Pinpoint the cell where the given text exists, returning its [X, Y] midpoint coordinate. 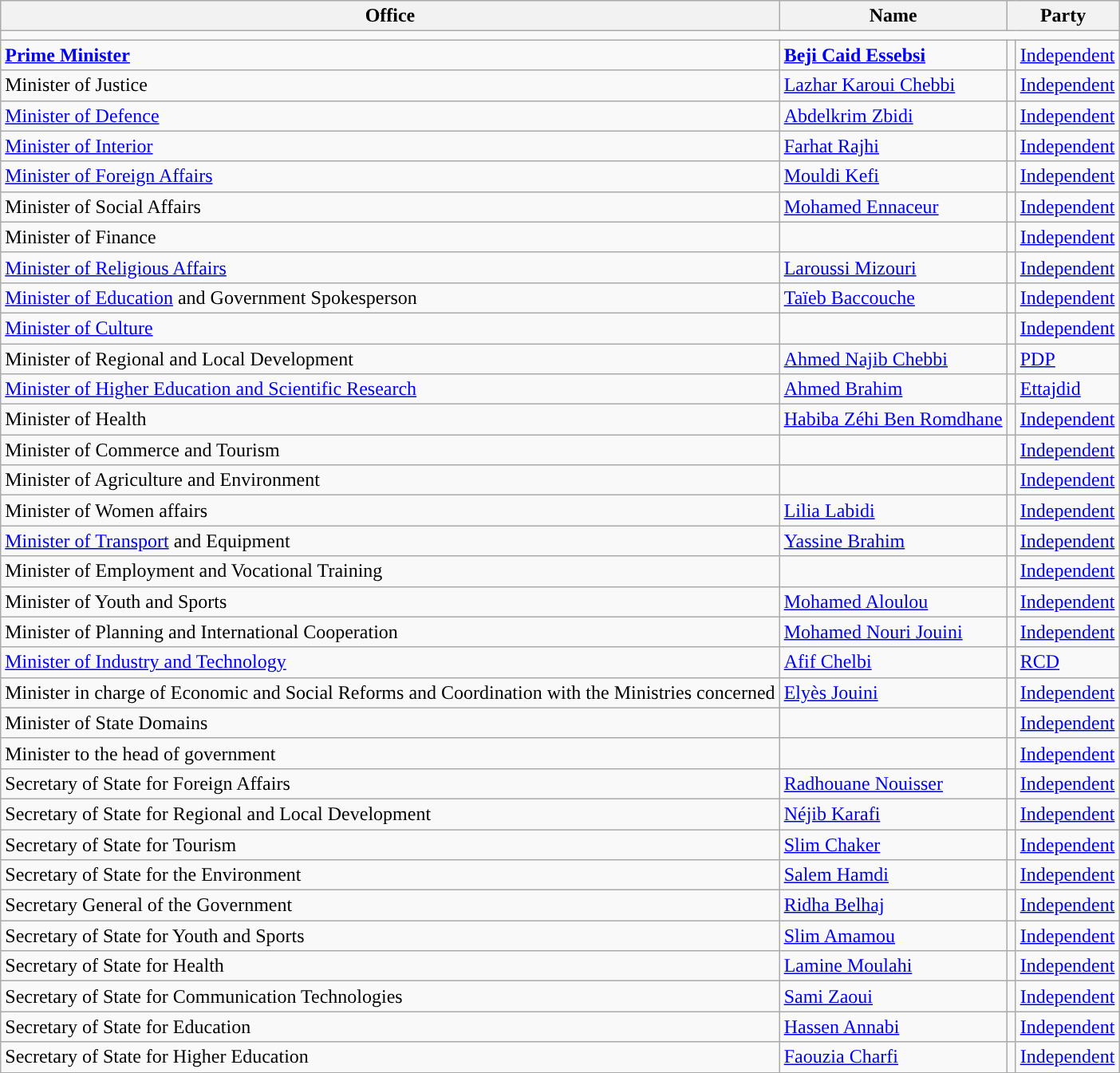
Farhat Rajhi [893, 146]
Faouzia Charfi [893, 1057]
Lazhar Karoui Chebbi [893, 85]
Slim Amamou [893, 936]
Yassine Brahim [893, 541]
Minister of Culture [390, 328]
Ahmed Najib Chebbi [893, 358]
Minister of Finance [390, 237]
Name [893, 16]
Afif Chelbi [893, 662]
Secretary of State for Education [390, 1027]
Salem Hamdi [893, 875]
Minister of Education and Government Spokesperson [390, 298]
Secretary of State for Foreign Affairs [390, 783]
Minister of Religious Affairs [390, 267]
Lamine Moulahi [893, 966]
Secretary of State for Regional and Local Development [390, 814]
Minister of Regional and Local Development [390, 358]
Office [390, 16]
Minister to the head of government [390, 753]
Minister of Youth and Sports [390, 602]
Minister of Industry and Technology [390, 662]
Secretary of State for the Environment [390, 875]
Minister of Higher Education and Scientific Research [390, 389]
Minister of Transport and Equipment [390, 541]
Minister in charge of Economic and Social Reforms and Coordination with the Ministries concerned [390, 692]
Minister of Health [390, 420]
Secretary of State for Tourism [390, 845]
Habiba Zéhi Ben Romdhane [893, 420]
Secretary of State for Youth and Sports [390, 936]
Prime Minister [390, 55]
Hassen Annabi [893, 1027]
Minister of State Domains [390, 723]
Minister of Women affairs [390, 511]
Minister of Agriculture and Environment [390, 480]
Party [1063, 16]
Lilia Labidi [893, 511]
Minister of Interior [390, 146]
Néjib Karafi [893, 814]
Minister of Foreign Affairs [390, 176]
Beji Caid Essebsi [893, 55]
Secretary of State for Higher Education [390, 1057]
RCD [1067, 662]
Ridha Belhaj [893, 905]
Mouldi Kefi [893, 176]
Minister of Defence [390, 116]
Minister of Justice [390, 85]
Ahmed Brahim [893, 389]
Laroussi Mizouri [893, 267]
Elyès Jouini [893, 692]
Sami Zaoui [893, 996]
Minister of Employment and Vocational Training [390, 571]
Ettajdid [1067, 389]
Mohamed Nouri Jouini [893, 632]
Slim Chaker [893, 845]
Abdelkrim Zbidi [893, 116]
Secretary of State for Health [390, 966]
Minister of Planning and International Cooperation [390, 632]
Taïeb Baccouche [893, 298]
Minister of Commerce and Tourism [390, 450]
Secretary General of the Government [390, 905]
Mohamed Aloulou [893, 602]
Radhouane Nouisser [893, 783]
Secretary of State for Communication Technologies [390, 996]
Minister of Social Affairs [390, 207]
Mohamed Ennaceur [893, 207]
PDP [1067, 358]
